From the cell containing the given text, extract its center point as (X, Y) coordinate. 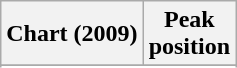
Chart (2009) (72, 34)
Peakposition (189, 34)
